Capture the cell that displays the provided text and extract its [x, y] central coordinate. 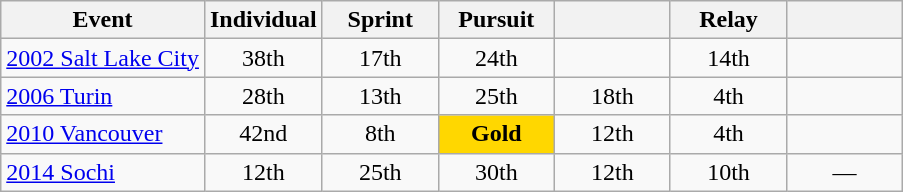
Pursuit [496, 20]
18th [612, 96]
2010 Vancouver [103, 134]
17th [380, 58]
30th [496, 172]
8th [380, 134]
24th [496, 58]
2002 Salt Lake City [103, 58]
— [845, 172]
Sprint [380, 20]
13th [380, 96]
Gold [496, 134]
Relay [728, 20]
28th [263, 96]
2006 Turin [103, 96]
Event [103, 20]
42nd [263, 134]
Individual [263, 20]
38th [263, 58]
2014 Sochi [103, 172]
14th [728, 58]
10th [728, 172]
